Scan for the cell matching the given text and deliver its (X, Y) coordinate at center. 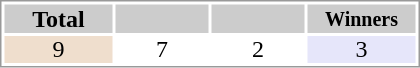
Winners (362, 18)
2 (258, 50)
9 (58, 50)
Total (58, 18)
3 (362, 50)
7 (162, 50)
